Capture the cell that displays the provided text and extract its (X, Y) central coordinate. 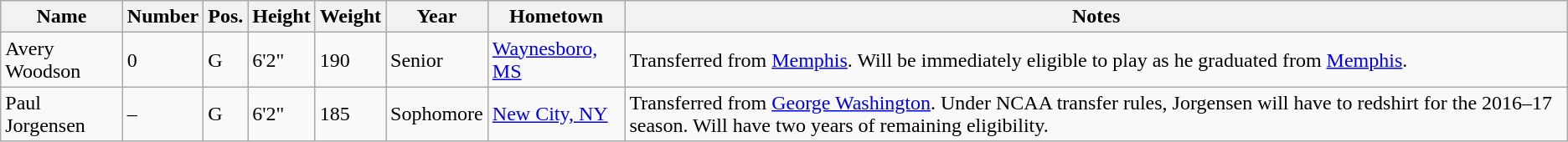
New City, NY (556, 114)
Hometown (556, 17)
Notes (1096, 17)
– (162, 114)
Avery Woodson (62, 60)
Number (162, 17)
Senior (437, 60)
Waynesboro, MS (556, 60)
190 (350, 60)
Transferred from Memphis. Will be immediately eligible to play as he graduated from Memphis. (1096, 60)
0 (162, 60)
Pos. (226, 17)
Weight (350, 17)
185 (350, 114)
Sophomore (437, 114)
Paul Jorgensen (62, 114)
Year (437, 17)
Height (281, 17)
Name (62, 17)
